Provide the (X, Y) coordinate of the cell's center where the given text is located.  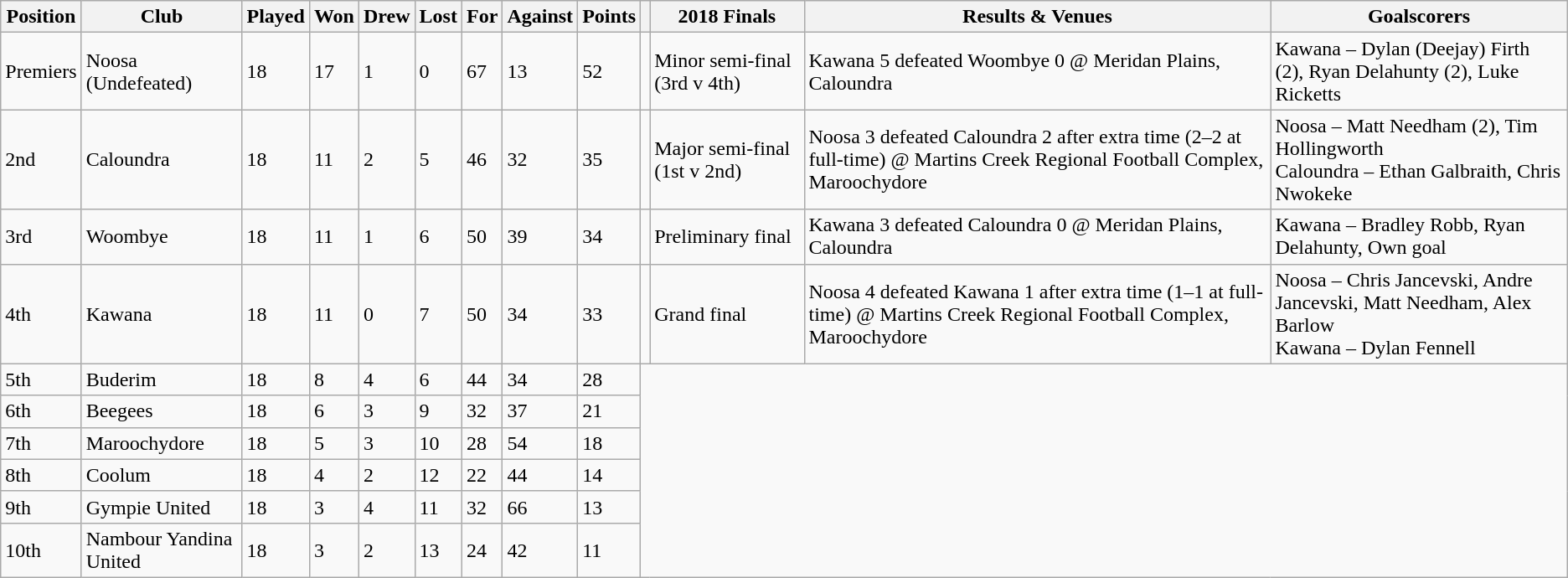
Kawana (162, 313)
22 (482, 475)
Points (610, 17)
17 (333, 71)
6th (41, 411)
42 (540, 550)
8 (333, 379)
7th (41, 443)
54 (540, 443)
67 (482, 71)
Woombye (162, 236)
Grand final (727, 313)
8th (41, 475)
39 (540, 236)
Club (162, 17)
Position (41, 17)
Major semi-final (1st v 2nd) (727, 159)
9th (41, 507)
Played (276, 17)
Maroochydore (162, 443)
2nd (41, 159)
Kawana – Dylan (Deejay) Firth (2), Ryan Delahunty (2), Luke Ricketts (1419, 71)
Premiers (41, 71)
Noosa (Undefeated) (162, 71)
52 (610, 71)
12 (438, 475)
Noosa – Matt Needham (2), Tim HollingworthCaloundra – Ethan Galbraith, Chris Nwokeke (1419, 159)
37 (540, 411)
Nambour Yandina United (162, 550)
Noosa 3 defeated Caloundra 2 after extra time (2–2 at full-time) @ Martins Creek Regional Football Complex, Maroochydore (1037, 159)
Noosa – Chris Jancevski, Andre Jancevski, Matt Needham, Alex BarlowKawana – Dylan Fennell (1419, 313)
Buderim (162, 379)
4th (41, 313)
10th (41, 550)
Won (333, 17)
24 (482, 550)
Caloundra (162, 159)
Gympie United (162, 507)
Results & Venues (1037, 17)
Noosa 4 defeated Kawana 1 after extra time (1–1 at full-time) @ Martins Creek Regional Football Complex, Maroochydore (1037, 313)
Minor semi-final (3rd v 4th) (727, 71)
3rd (41, 236)
46 (482, 159)
66 (540, 507)
2018 Finals (727, 17)
Drew (387, 17)
5th (41, 379)
Lost (438, 17)
9 (438, 411)
Kawana 5 defeated Woombye 0 @ Meridan Plains, Caloundra (1037, 71)
35 (610, 159)
Kawana – Bradley Robb, Ryan Delahunty, Own goal (1419, 236)
Kawana 3 defeated Caloundra 0 @ Meridan Plains, Caloundra (1037, 236)
21 (610, 411)
7 (438, 313)
Goalscorers (1419, 17)
Beegees (162, 411)
Preliminary final (727, 236)
Coolum (162, 475)
For (482, 17)
14 (610, 475)
Against (540, 17)
10 (438, 443)
33 (610, 313)
